Extract the [x, y] coordinate from the center of the cell holding the provided text.  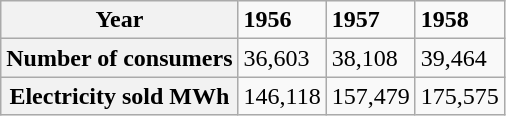
36,603 [282, 58]
Number of consumers [120, 58]
175,575 [460, 96]
1956 [282, 20]
38,108 [370, 58]
1958 [460, 20]
146,118 [282, 96]
157,479 [370, 96]
1957 [370, 20]
Year [120, 20]
39,464 [460, 58]
Electricity sold MWh [120, 96]
